From the cell containing the given text, extract its center point as (X, Y) coordinate. 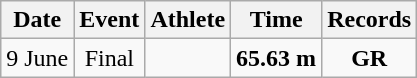
65.63 m (276, 58)
Athlete (188, 20)
Date (38, 20)
Final (110, 58)
GR (370, 58)
Records (370, 20)
Event (110, 20)
Time (276, 20)
9 June (38, 58)
